Scan for the cell matching the given text and deliver its (x, y) coordinate at center. 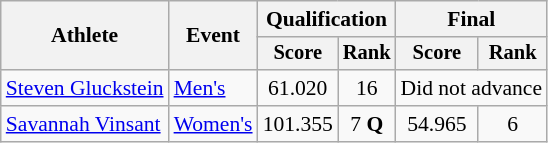
101.355 (298, 124)
Women's (214, 124)
6 (512, 124)
Men's (214, 88)
Final (471, 19)
Athlete (85, 36)
Did not advance (471, 88)
61.020 (298, 88)
Savannah Vinsant (85, 124)
Steven Gluckstein (85, 88)
Event (214, 36)
Qualification (327, 19)
54.965 (436, 124)
16 (367, 88)
7 Q (367, 124)
